Scan for the cell matching the given text and deliver its [X, Y] coordinate at center. 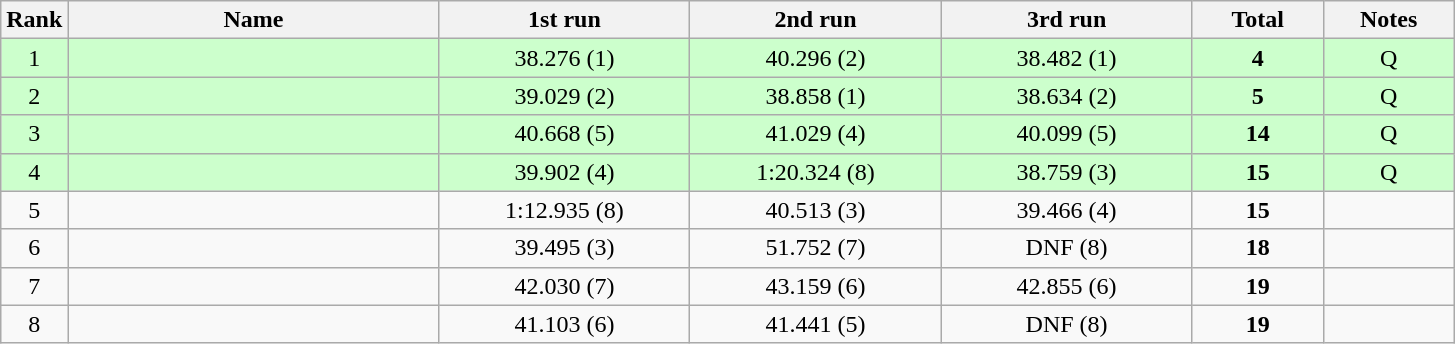
42.855 (6) [1066, 286]
41.029 (4) [816, 134]
40.668 (5) [564, 134]
1 [34, 58]
38.276 (1) [564, 58]
40.513 (3) [816, 210]
39.495 (3) [564, 248]
39.029 (2) [564, 96]
2 [34, 96]
40.296 (2) [816, 58]
Rank [34, 20]
7 [34, 286]
39.466 (4) [1066, 210]
2nd run [816, 20]
38.858 (1) [816, 96]
1:12.935 (8) [564, 210]
40.099 (5) [1066, 134]
Name [254, 20]
1st run [564, 20]
8 [34, 324]
3rd run [1066, 20]
38.634 (2) [1066, 96]
41.441 (5) [816, 324]
38.482 (1) [1066, 58]
6 [34, 248]
39.902 (4) [564, 172]
51.752 (7) [816, 248]
Total [1258, 20]
38.759 (3) [1066, 172]
41.103 (6) [564, 324]
14 [1258, 134]
43.159 (6) [816, 286]
Notes [1388, 20]
18 [1258, 248]
3 [34, 134]
42.030 (7) [564, 286]
1:20.324 (8) [816, 172]
